Search for the cell housing the specified text and yield its (X, Y) center coordinate. 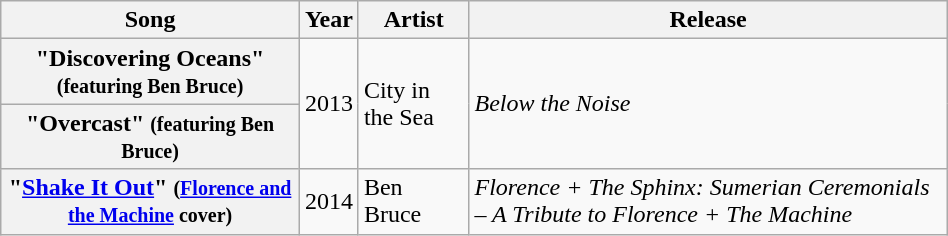
"Overcast" (featuring Ben Bruce) (150, 136)
"Discovering Oceans" (featuring Ben Bruce) (150, 72)
Song (150, 20)
Florence + The Sphinx: Sumerian Ceremonials – A Tribute to Florence + The Machine (708, 202)
Year (328, 20)
"Shake It Out" (Florence and the Machine cover) (150, 202)
City in the Sea (414, 104)
Release (708, 20)
2014 (328, 202)
Below the Noise (708, 104)
Artist (414, 20)
2013 (328, 104)
Ben Bruce (414, 202)
